From the cell containing the given text, extract its center point as (X, Y) coordinate. 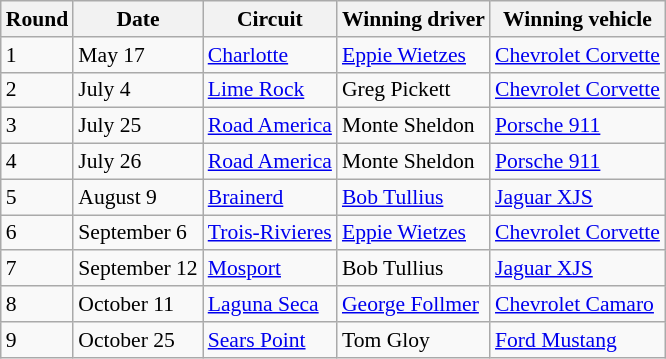
Winning driver (414, 19)
Ford Mustang (578, 340)
George Follmer (414, 304)
Chevrolet Camaro (578, 304)
5 (38, 197)
July 26 (138, 162)
October 25 (138, 340)
7 (38, 269)
September 12 (138, 269)
Trois-Rivieres (270, 233)
4 (38, 162)
9 (38, 340)
1 (38, 55)
Sears Point (270, 340)
3 (38, 126)
August 9 (138, 197)
8 (38, 304)
Tom Gloy (414, 340)
2 (38, 90)
Greg Pickett (414, 90)
July 4 (138, 90)
Lime Rock (270, 90)
October 11 (138, 304)
July 25 (138, 126)
September 6 (138, 233)
Charlotte (270, 55)
Mosport (270, 269)
May 17 (138, 55)
Brainerd (270, 197)
Winning vehicle (578, 19)
Round (38, 19)
Circuit (270, 19)
6 (38, 233)
Laguna Seca (270, 304)
Date (138, 19)
